Return the (X, Y) coordinate for the center point of the cell that contains the specified text.  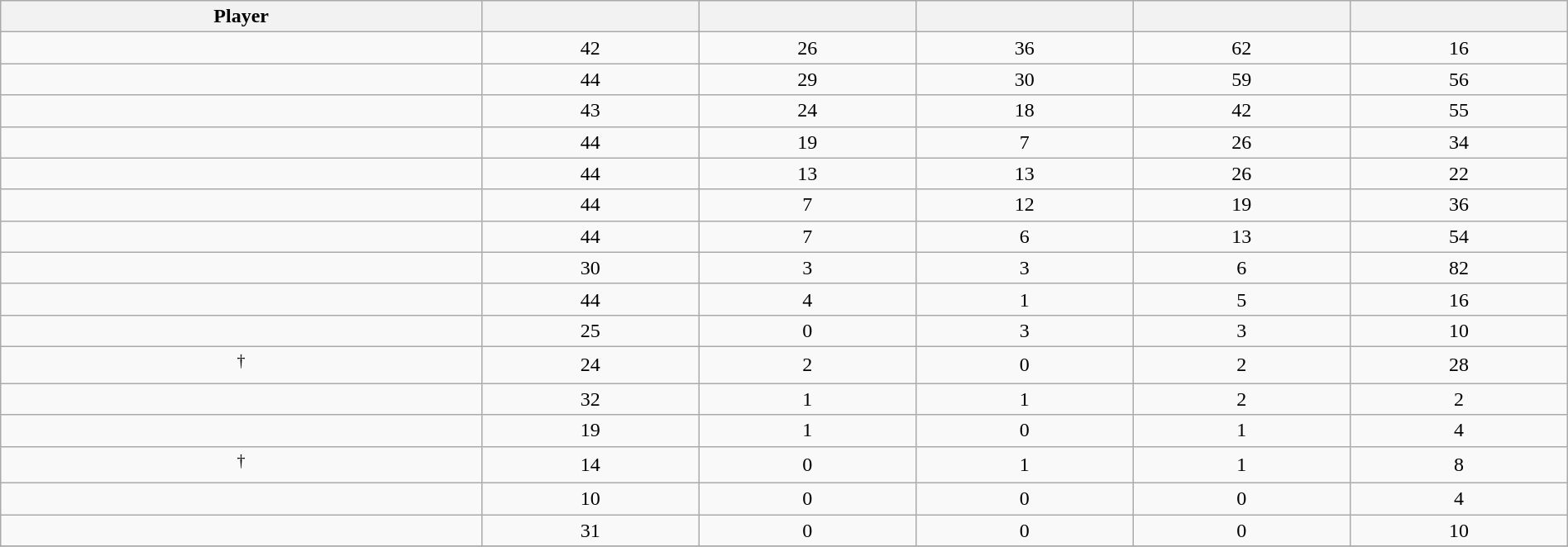
12 (1025, 205)
25 (590, 331)
8 (1459, 464)
32 (590, 399)
34 (1459, 142)
28 (1459, 365)
55 (1459, 111)
59 (1242, 79)
29 (807, 79)
Player (241, 17)
5 (1242, 299)
18 (1025, 111)
54 (1459, 236)
56 (1459, 79)
22 (1459, 174)
82 (1459, 268)
62 (1242, 48)
31 (590, 530)
14 (590, 464)
43 (590, 111)
